Extract the (X, Y) coordinate from the center of the cell holding the provided text.  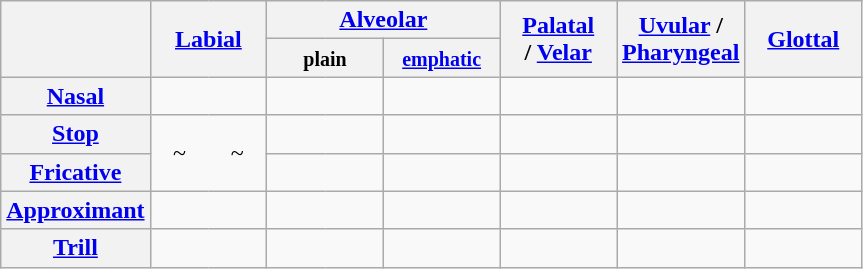
plain (326, 58)
Stop (76, 134)
Nasal (76, 96)
Labial (208, 39)
Alveolar (384, 20)
Palatal/ Velar (558, 39)
Approximant (76, 210)
Fricative (76, 172)
Glottal (804, 39)
Trill (76, 248)
emphatic (442, 58)
Uvular /Pharyngeal (681, 39)
